Capture the cell that displays the provided text and extract its (X, Y) central coordinate. 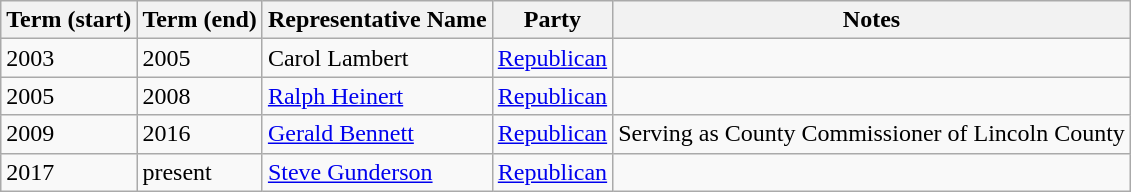
Term (end) (200, 20)
Carol Lambert (377, 58)
2008 (200, 96)
2017 (69, 172)
2003 (69, 58)
present (200, 172)
Gerald Bennett (377, 134)
Notes (872, 20)
2009 (69, 134)
Ralph Heinert (377, 96)
2016 (200, 134)
Party (552, 20)
Term (start) (69, 20)
Representative Name (377, 20)
Steve Gunderson (377, 172)
Serving as County Commissioner of Lincoln County (872, 134)
